Pinpoint the cell where the given text exists, returning its [x, y] midpoint coordinate. 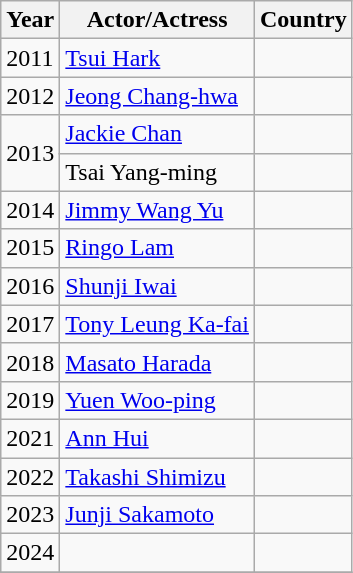
2011 [30, 58]
2022 [30, 477]
Year [30, 20]
Jimmy Wang Yu [158, 210]
2019 [30, 400]
Yuen Woo-ping [158, 400]
Shunji Iwai [158, 286]
2017 [30, 324]
2012 [30, 96]
Takashi Shimizu [158, 477]
Tony Leung Ka-fai [158, 324]
Country [303, 20]
2024 [30, 553]
2021 [30, 438]
2014 [30, 210]
2016 [30, 286]
Tsui Hark [158, 58]
Jackie Chan [158, 134]
2013 [30, 153]
Ann Hui [158, 438]
2018 [30, 362]
2015 [30, 248]
Tsai Yang-ming [158, 172]
Masato Harada [158, 362]
Actor/Actress [158, 20]
Junji Sakamoto [158, 515]
Jeong Chang-hwa [158, 96]
Ringo Lam [158, 248]
2023 [30, 515]
